Return (x, y) of the center of cell containing provided text 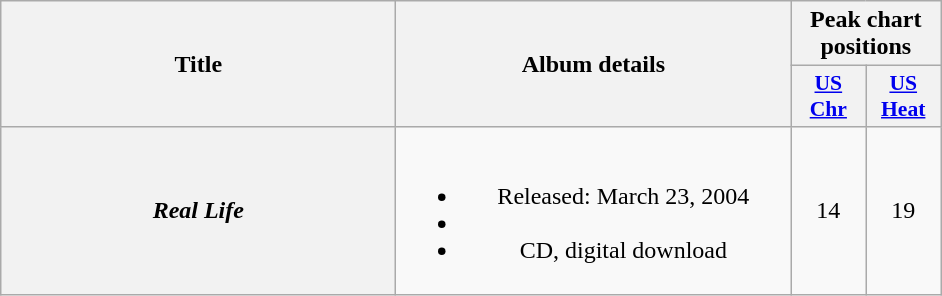
Peak chart positions (866, 34)
USHeat (904, 96)
Released: March 23, 2004CD, digital download (594, 210)
Real Life (198, 210)
Album details (594, 64)
Title (198, 64)
USChr (828, 96)
14 (828, 210)
19 (904, 210)
